Return (x, y) of the center of cell containing provided text 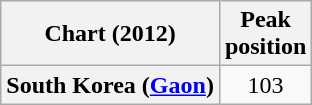
Chart (2012) (110, 34)
South Korea (Gaon) (110, 85)
Peakposition (265, 34)
103 (265, 85)
